Find where the given text appears and provide that cell's center as [x, y] coordinate. 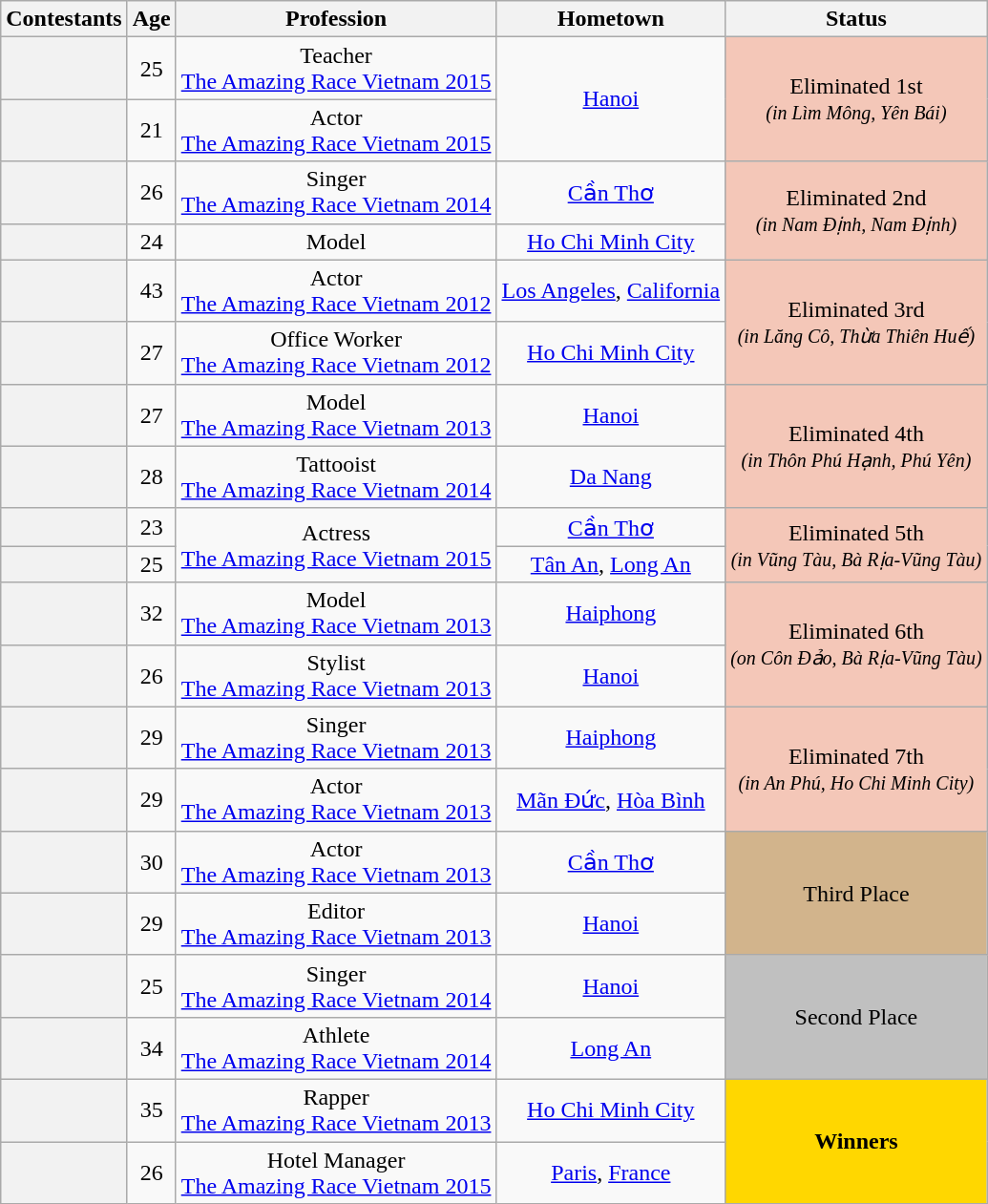
Third Place [857, 893]
Eliminated 3rd(in Lăng Cô, Thừa Thiên Huế) [857, 322]
Eliminated 1st(in Lìm Mông, Yên Bái) [857, 99]
Eliminated 2nd(in Nam Định, Nam Định) [857, 210]
StylistThe Amazing Race Vietnam 2013 [336, 676]
Paris, France [611, 1172]
SingerThe Amazing Race Vietnam 2013 [336, 737]
EditorThe Amazing Race Vietnam 2013 [336, 924]
Contestants [64, 19]
Eliminated 5th(in Vũng Tàu, Bà Rịa-Vũng Tàu) [857, 545]
Long An [611, 1048]
TeacherThe Amazing Race Vietnam 2015 [336, 69]
21 [151, 130]
23 [151, 527]
43 [151, 290]
Eliminated 4th(in Thôn Phú Hạnh, Phú Yên) [857, 446]
TattooistThe Amazing Race Vietnam 2014 [336, 477]
AthleteThe Amazing Race Vietnam 2014 [336, 1048]
Status [857, 19]
RapperThe Amazing Race Vietnam 2013 [336, 1109]
Los Angeles, California [611, 290]
Profession [336, 19]
Eliminated 7th(in An Phú, Ho Chi Minh City) [857, 769]
Second Place [857, 1017]
35 [151, 1109]
ActorThe Amazing Race Vietnam 2012 [336, 290]
Hometown [611, 19]
Age [151, 19]
Eliminated 6th(on Côn Đảo, Bà Rịa-Vũng Tàu) [857, 644]
ActorThe Amazing Race Vietnam 2015 [336, 130]
28 [151, 477]
Da Nang [611, 477]
24 [151, 242]
Winners [857, 1141]
Tân An, Long An [611, 564]
30 [151, 861]
Mãn Đức, Hòa Bình [611, 800]
ActressThe Amazing Race Vietnam 2015 [336, 545]
Hotel ManagerThe Amazing Race Vietnam 2015 [336, 1172]
Office WorkerThe Amazing Race Vietnam 2012 [336, 353]
34 [151, 1048]
Model [336, 242]
32 [151, 613]
